Pinpoint the cell where the given text exists, returning its [X, Y] midpoint coordinate. 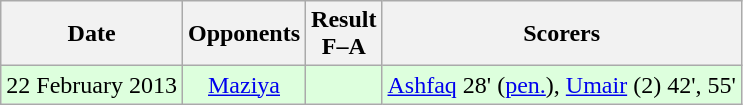
Scorers [562, 34]
Date [92, 34]
Ashfaq 28' (pen.), Umair (2) 42', 55' [562, 85]
22 February 2013 [92, 85]
Maziya [244, 85]
ResultF–A [344, 34]
Opponents [244, 34]
